Scan for the cell matching the given text and deliver its (X, Y) coordinate at center. 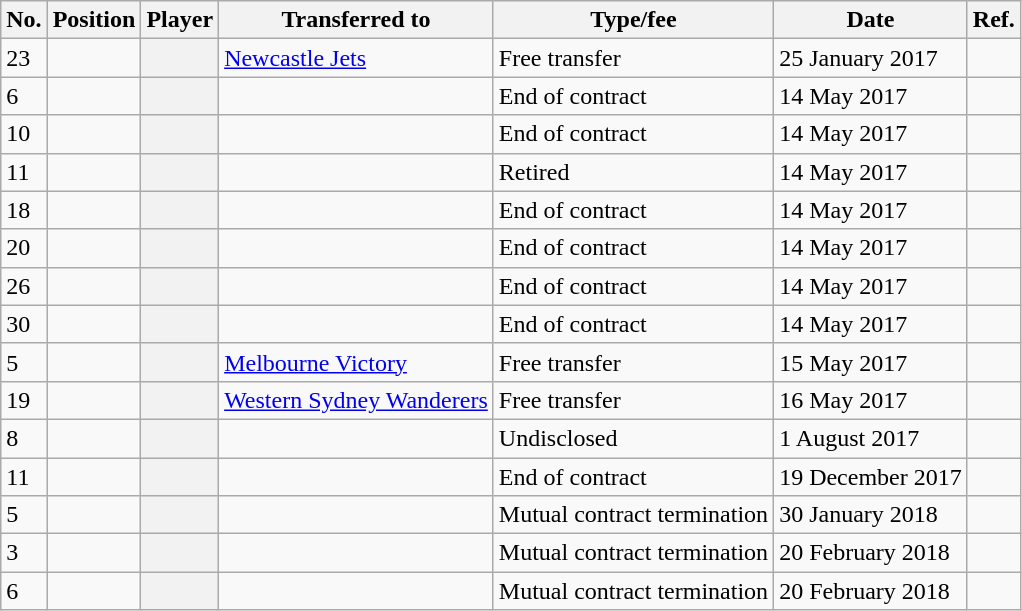
20 (24, 248)
19 December 2017 (871, 477)
Western Sydney Wanderers (356, 400)
Position (94, 20)
Undisclosed (633, 438)
Transferred to (356, 20)
Player (180, 20)
Melbourne Victory (356, 362)
16 May 2017 (871, 400)
Date (871, 20)
30 (24, 324)
15 May 2017 (871, 362)
19 (24, 400)
26 (24, 286)
Type/fee (633, 20)
30 January 2018 (871, 515)
Ref. (994, 20)
25 January 2017 (871, 58)
Newcastle Jets (356, 58)
18 (24, 210)
8 (24, 438)
10 (24, 134)
No. (24, 20)
23 (24, 58)
Retired (633, 172)
1 August 2017 (871, 438)
3 (24, 553)
